For the text-containing cell, return its midpoint in [x, y] coordinate format. 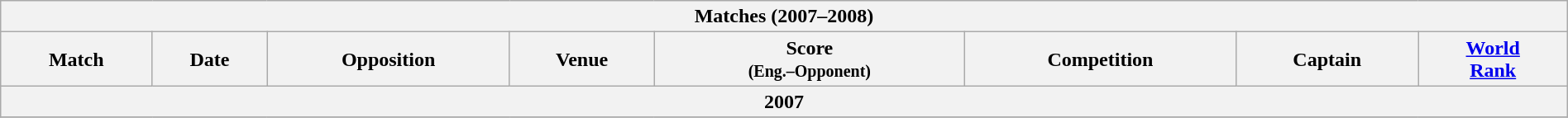
Match [76, 59]
Competition [1101, 59]
Date [210, 59]
Captain [1327, 59]
Opposition [389, 59]
Score(Eng.–Opponent) [810, 59]
Venue [582, 59]
Matches (2007–2008) [784, 17]
World Rank [1493, 59]
2007 [784, 101]
